Locate the cell with the specified text and output its (x, y) center coordinate. 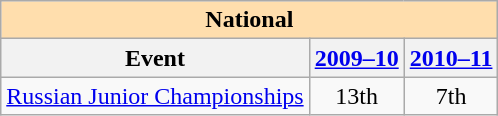
Event (155, 58)
National (250, 20)
2009–10 (356, 58)
Russian Junior Championships (155, 96)
13th (356, 96)
2010–11 (451, 58)
7th (451, 96)
